Extract the [X, Y] coordinate from the center of the cell holding the provided text.  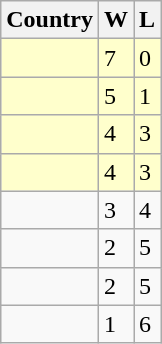
0 [148, 58]
W [116, 20]
7 [116, 58]
L [148, 20]
6 [148, 324]
Country [50, 20]
